Locate the cell with the specified text and output its [x, y] center coordinate. 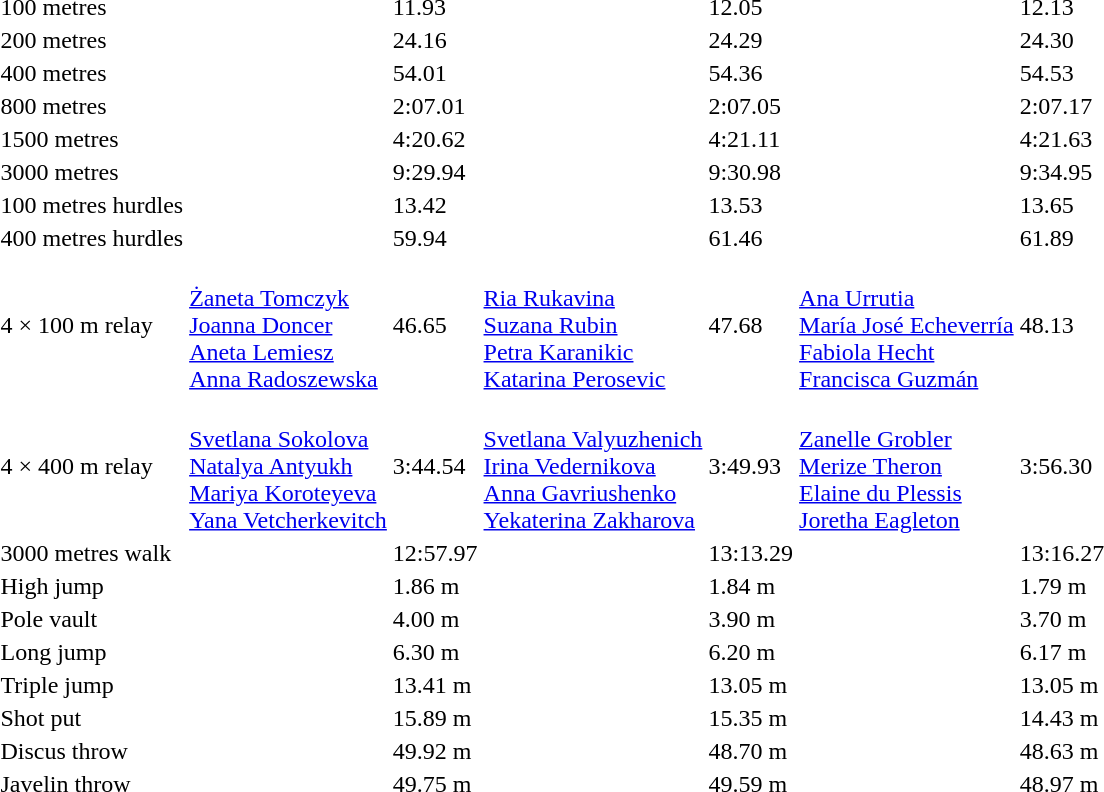
1.86 m [435, 586]
24.29 [751, 40]
4:20.62 [435, 139]
4:21.11 [751, 139]
Svetlana SokolovaNatalya AntyukhMariya KoroteyevaYana Vetcherkevitch [288, 466]
9:29.94 [435, 172]
13.41 m [435, 685]
2:07.05 [751, 106]
Żaneta TomczykJoanna DoncerAneta LemieszAnna Radoszewska [288, 325]
15.35 m [751, 718]
59.94 [435, 238]
13:13.29 [751, 553]
54.01 [435, 73]
3:49.93 [751, 466]
1.84 m [751, 586]
3.90 m [751, 619]
6.30 m [435, 652]
12:57.97 [435, 553]
61.46 [751, 238]
6.20 m [751, 652]
4.00 m [435, 619]
15.89 m [435, 718]
13.53 [751, 205]
49.92 m [435, 751]
54.36 [751, 73]
Svetlana ValyuzhenichIrina VedernikovaAnna GavriushenkoYekaterina Zakharova [593, 466]
13.42 [435, 205]
Ria RukavinaSuzana RubinPetra KaranikicKatarina Perosevic [593, 325]
48.70 m [751, 751]
2:07.01 [435, 106]
13.05 m [751, 685]
3:44.54 [435, 466]
9:30.98 [751, 172]
24.16 [435, 40]
46.65 [435, 325]
47.68 [751, 325]
Zanelle GroblerMerize TheronElaine du PlessisJoretha Eagleton [907, 466]
Ana UrrutiaMaría José EcheverríaFabiola HechtFrancisca Guzmán [907, 325]
